Provide the [x, y] coordinate of the cell's center where the given text is located.  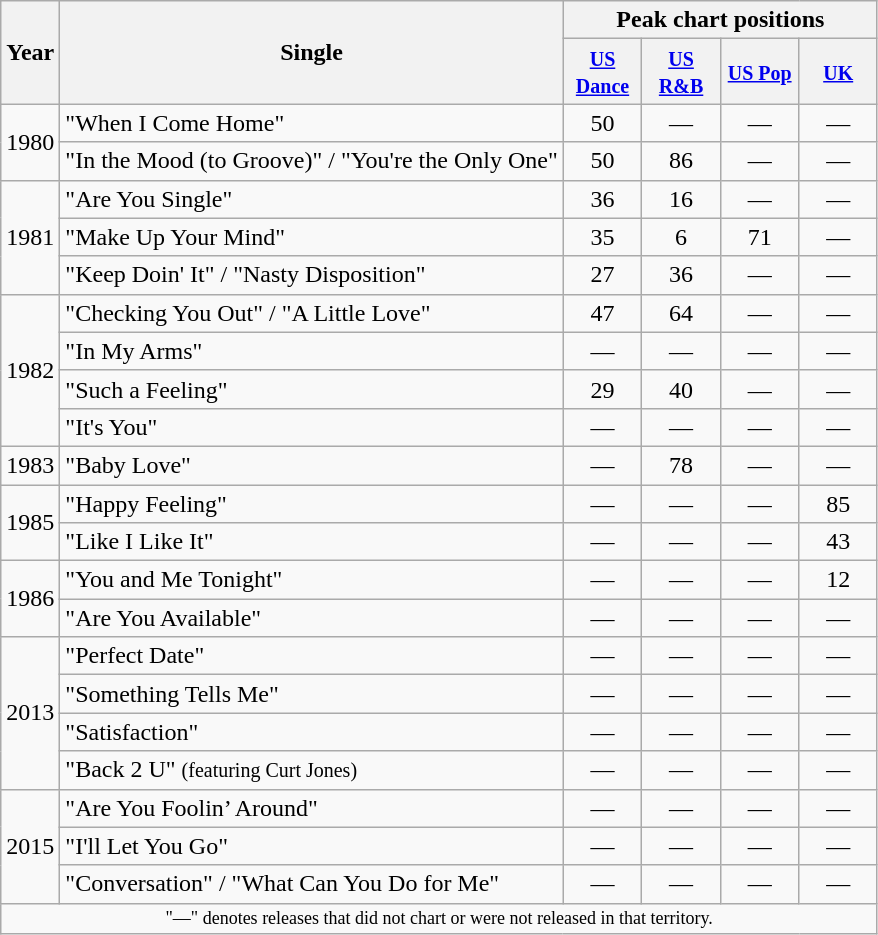
"Such a Feeling" [312, 389]
71 [760, 237]
1983 [30, 465]
64 [682, 313]
1981 [30, 237]
"Are You Available" [312, 618]
"Conversation" / "What Can You Do for Me" [312, 884]
12 [838, 580]
UK [838, 72]
"Checking You Out" / "A Little Love" [312, 313]
1986 [30, 599]
"In My Arms" [312, 351]
"Perfect Date" [312, 656]
6 [682, 237]
78 [682, 465]
40 [682, 389]
Year [30, 52]
2013 [30, 713]
"Make Up Your Mind" [312, 237]
35 [602, 237]
2015 [30, 846]
1982 [30, 370]
"Baby Love" [312, 465]
"In the Mood (to Groove)" / "You're the Only One" [312, 161]
"You and Me Tonight" [312, 580]
85 [838, 503]
"Like I Like It" [312, 542]
US R&B [682, 72]
"Something Tells Me" [312, 694]
29 [602, 389]
"Back 2 U" (featuring Curt Jones) [312, 770]
US Pop [760, 72]
"Are You Single" [312, 199]
US Dance [602, 72]
"Keep Doin' It" / "Nasty Disposition" [312, 275]
86 [682, 161]
"—" denotes releases that did not chart or were not released in that territory. [440, 918]
"Are You Foolin’ Around" [312, 808]
"It's You" [312, 427]
Peak chart positions [720, 20]
1980 [30, 142]
1985 [30, 522]
"Happy Feeling" [312, 503]
27 [602, 275]
"Satisfaction" [312, 732]
"I'll Let You Go" [312, 846]
"When I Come Home" [312, 123]
43 [838, 542]
47 [602, 313]
16 [682, 199]
Single [312, 52]
